Return (X, Y) of the center of cell containing provided text 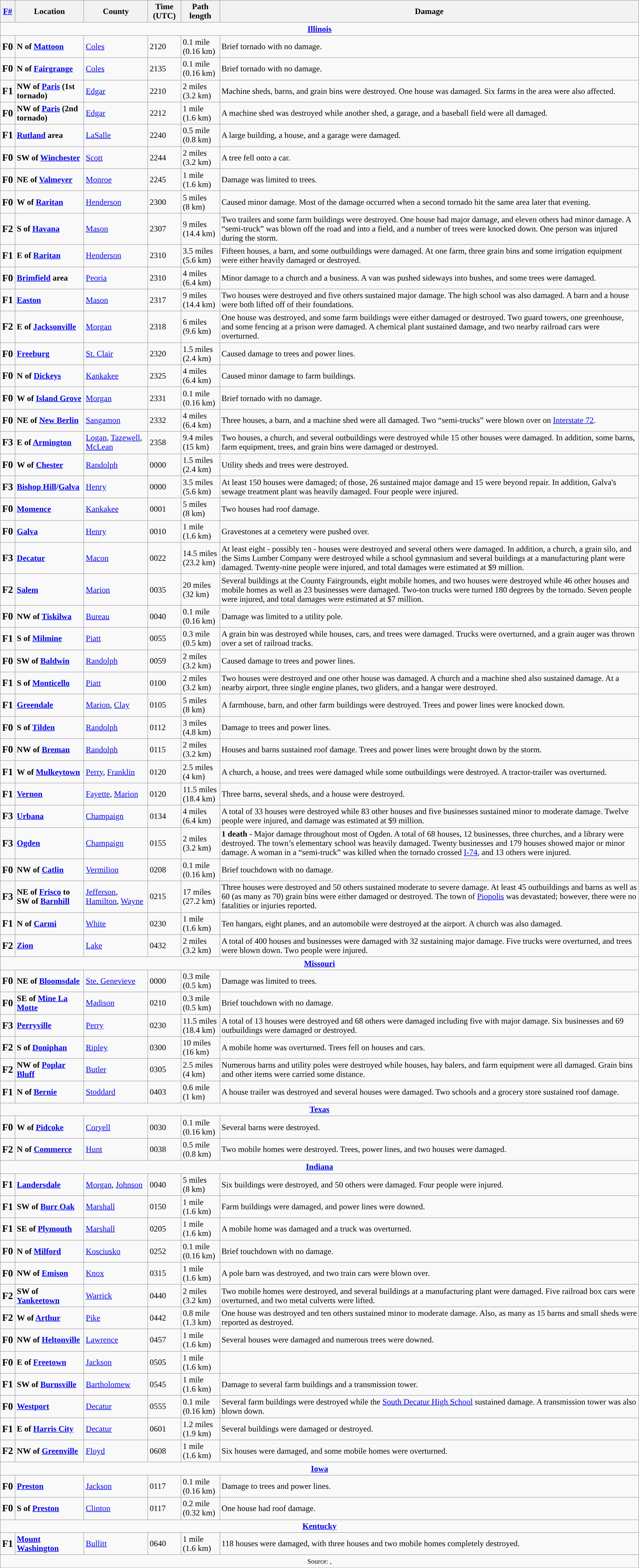
A house trailer was destroyed and several houses were damaged. Two schools and a grocery store sustained roof damage. (429, 1092)
0208 (165, 870)
Jefferson, Hamilton, Wayne (116, 897)
W of Chester (49, 465)
E of Jacksonville (49, 327)
Macon (116, 558)
Ste. Genevieve (116, 981)
Perry (116, 1025)
0055 (165, 638)
0150 (165, 1207)
0059 (165, 661)
SW of Burr Oak (49, 1207)
0038 (165, 1150)
County (116, 12)
F# (8, 12)
SW of Yankeetown (49, 1296)
Marion, Clay (116, 705)
White (116, 924)
NW of Emison (49, 1273)
Coryell (116, 1127)
S of Monticello (49, 683)
NE of Bloomsdale (49, 981)
17 miles (27.2 km) (200, 897)
0300 (165, 1048)
0545 (165, 1384)
Lake (116, 945)
Warrick (116, 1296)
NW of Paris (1st tornado) (49, 91)
0134 (165, 816)
Time (UTC) (165, 12)
Rutland area (49, 135)
Illinois (319, 29)
0155 (165, 843)
2307 (165, 229)
0601 (165, 1429)
0608 (165, 1451)
Vernon (49, 794)
S of Havana (49, 229)
2210 (165, 91)
Three houses, a barn, and a machine shed were all damaged. Two “semi-trucks” were blown over on Interstate 72. (429, 420)
A machine shed was destroyed while another shed, a garage, and a baseball field were all damaged. (429, 113)
3 miles (4.8 km) (200, 728)
0640 (165, 1543)
Stoddard (116, 1092)
Indiana (319, 1167)
Six buildings were destroyed, and 50 others were damaged. Four people were injured. (429, 1184)
NW of Paris (2nd tornado) (49, 113)
0.6 mile (1 km) (200, 1092)
NW of Breman (49, 750)
Two houses had roof damage. (429, 509)
One house had roof damage. (429, 1509)
0010 (165, 531)
Fayette, Marion (116, 794)
Three barns, several sheds, and a house were destroyed. (429, 794)
Peoria (116, 278)
Caused minor damage. Most of the damage occurred when a second tornado hit the same area later that evening. (429, 202)
0205 (165, 1229)
Momence (49, 509)
Houses and barns sustained roof damage. Trees and power lines were brought down by the storm. (429, 750)
2120 (165, 46)
Clinton (116, 1509)
0432 (165, 945)
Monroe (116, 180)
NW of Greenville (49, 1451)
0001 (165, 509)
14.5 miles (23.2 km) (200, 558)
W of Pidcoke (49, 1127)
SE of Plymouth (49, 1229)
N of Carmi (49, 924)
SW of Baldwin (49, 661)
Floyd (116, 1451)
S of Tilden (49, 728)
Scott (116, 158)
0505 (165, 1362)
Brimfield area (49, 278)
Six houses were damaged, and some mobile homes were overturned. (429, 1451)
0555 (165, 1407)
Salem (49, 589)
2135 (165, 69)
Utility sheds and trees were destroyed. (429, 465)
Greendale (49, 705)
N of Milford (49, 1251)
NW of Catlin (49, 870)
0457 (165, 1340)
N of Bernie (49, 1092)
A large building, a house, and a garage were damaged. (429, 135)
2240 (165, 135)
2320 (165, 354)
Butler (116, 1070)
W of Arthur (49, 1317)
Kosciusko (116, 1251)
Easton (49, 300)
Several barns were destroyed. (429, 1127)
Source: , (319, 1561)
Ten hangars, eight planes, and an automobile were destroyed at the airport. A church was also damaged. (429, 924)
NE of New Berlin (49, 420)
Freeburg (49, 354)
Location (49, 12)
S of Milmine (49, 638)
0442 (165, 1317)
NW of Poplar Bluff (49, 1070)
Madison (116, 1003)
0.8 mile (1.3 km) (200, 1317)
0215 (165, 897)
Damage (429, 12)
Gravestones at a cemetery were pushed over. (429, 531)
Ripley (116, 1048)
Ogden (49, 843)
2325 (165, 376)
A mobile home was overturned. Trees fell on houses and cars. (429, 1048)
A church, a house, and trees were damaged while some outbuildings were destroyed. A tractor-trailer was overturned. (429, 772)
SE of Mine La Motte (49, 1003)
Sangamon (116, 420)
Damage to several farm buildings and a transmission tower. (429, 1384)
N of Commerce (49, 1150)
Bullitt (116, 1543)
Kentucky (319, 1526)
E of Armington (49, 442)
20 miles (32 km) (200, 589)
Machine sheds, barns, and grain bins were destroyed. One house was damaged. Six farms in the area were also affected. (429, 91)
0440 (165, 1296)
0100 (165, 683)
A pole barn was destroyed, and two train cars were blown over. (429, 1273)
Path length (200, 12)
Westport (49, 1407)
S of Doniphan (49, 1048)
SW of Burnsville (49, 1384)
N of Dickeys (49, 376)
Several houses were damaged and numerous trees were downed. (429, 1340)
0252 (165, 1251)
Bartholomew (116, 1384)
0115 (165, 750)
Vermilion (116, 870)
A farmhouse, barn, and other farm buildings were destroyed. Trees and power lines were knocked down. (429, 705)
Zion (49, 945)
118 houses were damaged, with three houses and two mobile homes completely destroyed. (429, 1543)
0315 (165, 1273)
2212 (165, 113)
Minor damage to a church and a business. A van was pushed sideways into bushes, and some trees were damaged. (429, 278)
Knox (116, 1273)
Texas (319, 1110)
0305 (165, 1070)
10 miles (16 km) (200, 1048)
0112 (165, 728)
E of Raritan (49, 255)
0105 (165, 705)
A tree fell onto a car. (429, 158)
Iowa (319, 1469)
Lawrence (116, 1340)
0210 (165, 1003)
Perry, Franklin (116, 772)
9.4 miles (15 km) (200, 442)
2300 (165, 202)
Several farm buildings were destroyed while the South Decatur High School sustained damage. A transmission tower was also blown down. (429, 1407)
NW of Tiskilwa (49, 616)
Urbana (49, 816)
SW of Winchester (49, 158)
Several buildings were damaged or destroyed. (429, 1429)
2332 (165, 420)
0035 (165, 589)
N of Mattoon (49, 46)
Hunt (116, 1150)
Bishop Hill/Galva (49, 487)
1.2 miles (1.9 km) (200, 1429)
0030 (165, 1127)
6 miles (9.6 km) (200, 327)
Logan, Tazewell, McLean (116, 442)
0022 (165, 558)
E of Freetown (49, 1362)
NE of Valmeyer (49, 180)
N of Fairgrange (49, 69)
Damage was limited to a utility pole. (429, 616)
2244 (165, 158)
One house was destroyed and ten others sustained minor to moderate damage. Also, as many as 15 barns and small sheds were reported as destroyed. (429, 1317)
NE of Frisco to SW of Barnhill (49, 897)
S of Preston (49, 1509)
NW of Heltonville (49, 1340)
W of Raritan (49, 202)
Mount Washington (49, 1543)
Galva (49, 531)
2318 (165, 327)
0403 (165, 1092)
2358 (165, 442)
2331 (165, 398)
W of Mulkeytown (49, 772)
Perryville (49, 1025)
Bureau (116, 616)
Caused minor damage to farm buildings. (429, 376)
2245 (165, 180)
Landersdale (49, 1184)
0.2 mile (0.32 km) (200, 1509)
Pike (116, 1317)
A mobile home was damaged and a truck was overturned. (429, 1229)
E of Harris City (49, 1429)
Farm buildings were damaged, and power lines were downed. (429, 1207)
Two mobile homes were destroyed. Trees, power lines, and two houses were damaged. (429, 1150)
Marion (116, 589)
Missouri (319, 963)
St. Clair (116, 354)
2317 (165, 300)
LaSalle (116, 135)
W of Island Grove (49, 398)
Morgan, Johnson (116, 1184)
Preston (49, 1486)
